Return the (X, Y) coordinate for the center point of the cell that contains the specified text.  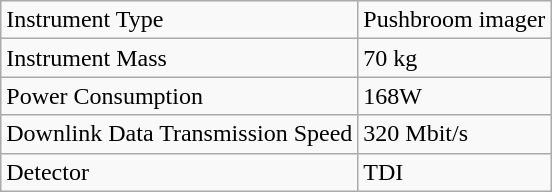
TDI (454, 172)
70 kg (454, 58)
Power Consumption (180, 96)
Instrument Mass (180, 58)
Instrument Type (180, 20)
Detector (180, 172)
Downlink Data Transmission Speed (180, 134)
320 Mbit/s (454, 134)
168W (454, 96)
Pushbroom imager (454, 20)
